Pinpoint the cell where the given text exists, returning its [x, y] midpoint coordinate. 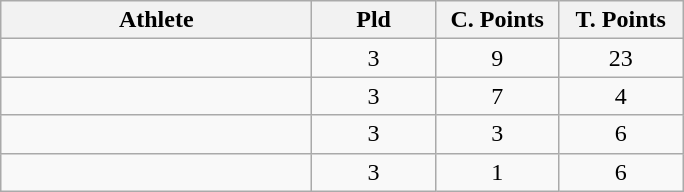
Pld [374, 20]
1 [497, 172]
9 [497, 58]
C. Points [497, 20]
7 [497, 96]
23 [621, 58]
T. Points [621, 20]
Athlete [156, 20]
4 [621, 96]
